For the text-containing cell, return its midpoint in [X, Y] coordinate format. 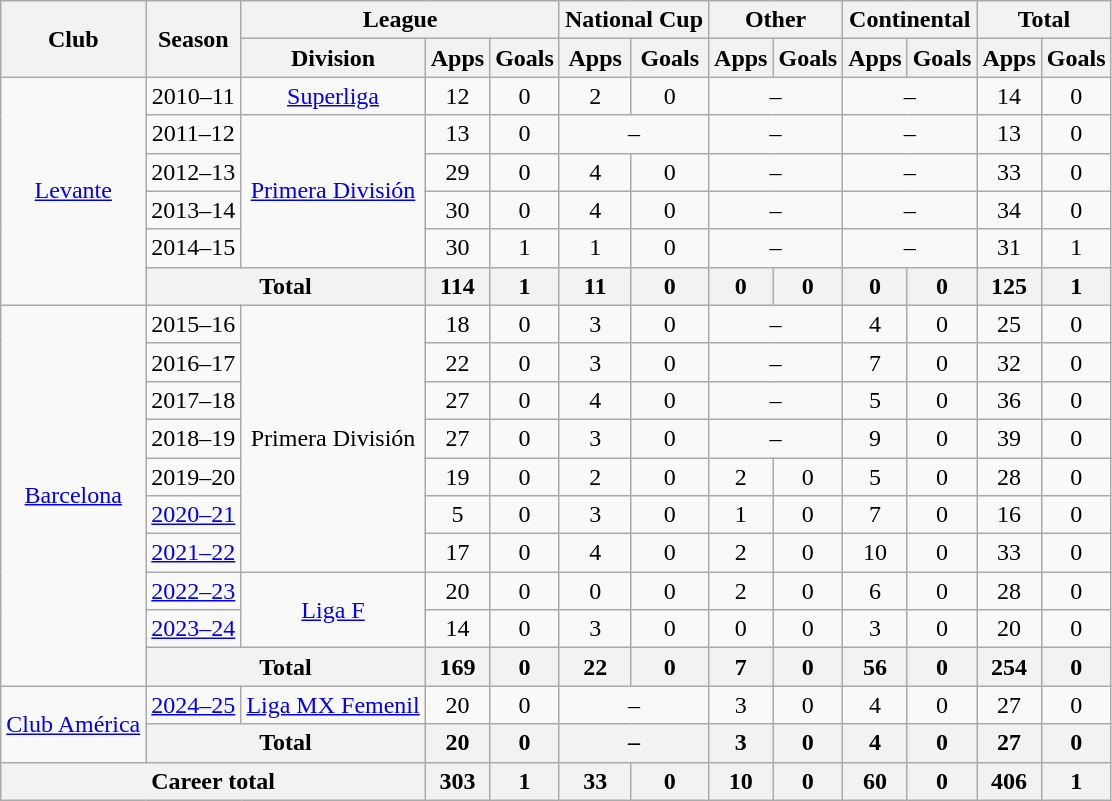
11 [595, 286]
29 [457, 172]
32 [1009, 362]
Club [74, 39]
169 [457, 667]
2017–18 [194, 400]
2022–23 [194, 591]
Career total [213, 781]
2016–17 [194, 362]
9 [875, 438]
406 [1009, 781]
25 [1009, 324]
2010–11 [194, 96]
2012–13 [194, 172]
19 [457, 477]
114 [457, 286]
303 [457, 781]
2014–15 [194, 248]
18 [457, 324]
League [400, 20]
34 [1009, 210]
2018–19 [194, 438]
16 [1009, 515]
Liga MX Femenil [333, 705]
2023–24 [194, 629]
254 [1009, 667]
Season [194, 39]
Club América [74, 724]
National Cup [634, 20]
31 [1009, 248]
2019–20 [194, 477]
125 [1009, 286]
2011–12 [194, 134]
Liga F [333, 610]
Continental [910, 20]
2024–25 [194, 705]
2013–14 [194, 210]
Division [333, 58]
36 [1009, 400]
12 [457, 96]
60 [875, 781]
Superliga [333, 96]
6 [875, 591]
39 [1009, 438]
Barcelona [74, 496]
2020–21 [194, 515]
Other [776, 20]
17 [457, 553]
Levante [74, 191]
56 [875, 667]
2021–22 [194, 553]
2015–16 [194, 324]
